For the text-containing cell, return its midpoint in [x, y] coordinate format. 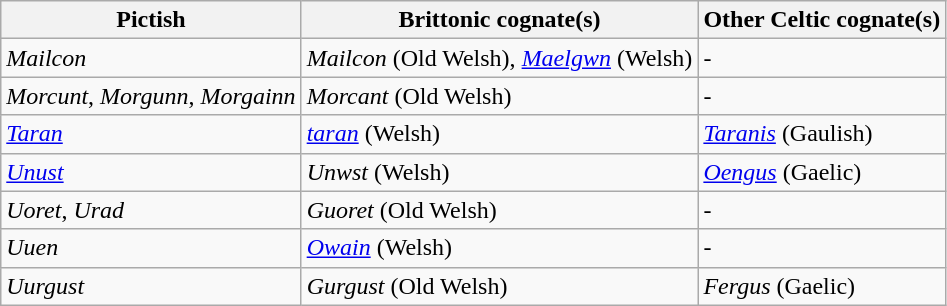
Pictish [151, 20]
Mailcon [151, 58]
Morcant (Old Welsh) [500, 96]
Taran [151, 134]
Unust [151, 172]
Brittonic cognate(s) [500, 20]
Uurgust [151, 286]
Uuen [151, 248]
Gurgust (Old Welsh) [500, 286]
Owain (Welsh) [500, 248]
Fergus (Gaelic) [822, 286]
Guoret (Old Welsh) [500, 210]
taran (Welsh) [500, 134]
Unwst (Welsh) [500, 172]
Other Celtic cognate(s) [822, 20]
Oengus (Gaelic) [822, 172]
Mailcon (Old Welsh), Maelgwn (Welsh) [500, 58]
Morcunt, Morgunn, Morgainn [151, 96]
Taranis (Gaulish) [822, 134]
Uoret, Urad [151, 210]
